Identify which cell holds the provided text, then report its [X, Y] central coordinate. 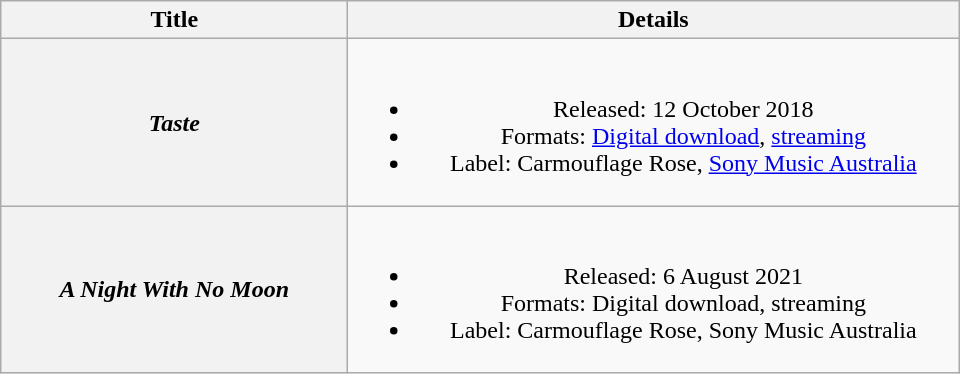
Details [654, 20]
Released: 6 August 2021Formats: Digital download, streamingLabel: Carmouflage Rose, Sony Music Australia [654, 290]
Title [174, 20]
Taste [174, 122]
Released: 12 October 2018Formats: Digital download, streamingLabel: Carmouflage Rose, Sony Music Australia [654, 122]
A Night With No Moon [174, 290]
